From the cell containing the given text, extract its center point as [x, y] coordinate. 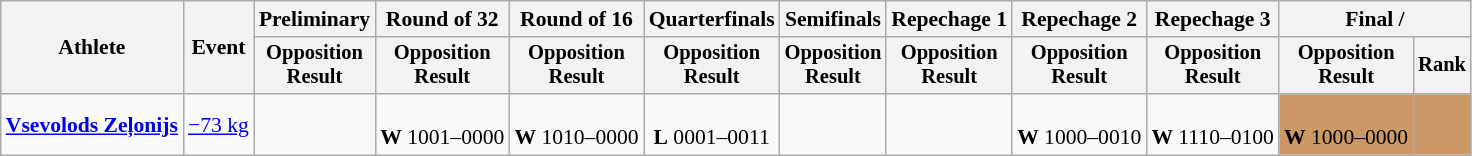
Event [218, 48]
W 1001–0000 [442, 124]
Semifinals [834, 19]
W 1110–0100 [1212, 124]
W 1000–0000 [1346, 124]
Preliminary [314, 19]
W 1000–0010 [1079, 124]
Vsevolods Zeļonijs [92, 124]
−73 kg [218, 124]
Repechage 1 [949, 19]
Athlete [92, 48]
Repechage 2 [1079, 19]
L 0001–0011 [712, 124]
Round of 32 [442, 19]
W 1010–0000 [576, 124]
Final / [1375, 19]
Rank [1442, 66]
Quarterfinals [712, 19]
Repechage 3 [1212, 19]
Round of 16 [576, 19]
